Scan for the cell matching the given text and deliver its [x, y] coordinate at center. 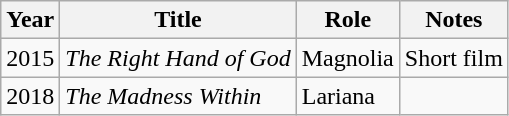
2015 [30, 58]
The Madness Within [178, 96]
2018 [30, 96]
The Right Hand of God [178, 58]
Title [178, 20]
Year [30, 20]
Lariana [348, 96]
Role [348, 20]
Magnolia [348, 58]
Notes [454, 20]
Short film [454, 58]
